Determine the [X, Y] coordinate at the center of the cell enclosing the given text.  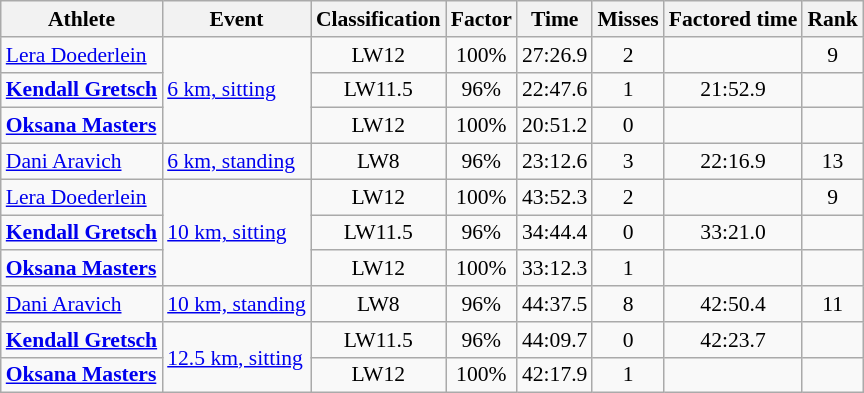
27:26.9 [554, 55]
Athlete [82, 19]
33:21.0 [734, 233]
Rank [832, 19]
12.5 km, sitting [236, 358]
21:52.9 [734, 90]
44:09.7 [554, 340]
33:12.3 [554, 269]
Time [554, 19]
10 km, sitting [236, 232]
43:52.3 [554, 197]
6 km, sitting [236, 90]
42:50.4 [734, 304]
Factored time [734, 19]
20:51.2 [554, 126]
44:37.5 [554, 304]
Classification [378, 19]
6 km, standing [236, 162]
10 km, standing [236, 304]
11 [832, 304]
8 [628, 304]
23:12.6 [554, 162]
42:23.7 [734, 340]
Factor [482, 19]
3 [628, 162]
34:44.4 [554, 233]
22:47.6 [554, 90]
22:16.9 [734, 162]
Misses [628, 19]
13 [832, 162]
42:17.9 [554, 375]
Event [236, 19]
